Return the (x, y) coordinate for the center point of the cell that contains the specified text.  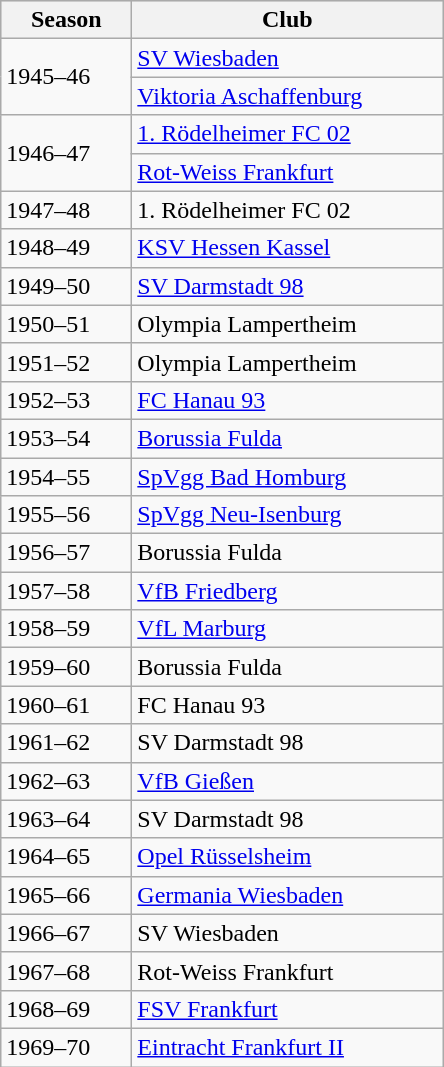
VfL Marburg (288, 629)
1956–57 (66, 553)
SpVgg Bad Homburg (288, 477)
1967–68 (66, 971)
1966–67 (66, 933)
1950–51 (66, 324)
1949–50 (66, 286)
1963–64 (66, 819)
1952–53 (66, 400)
1954–55 (66, 477)
Opel Rüsselsheim (288, 857)
1959–60 (66, 667)
SpVgg Neu-Isenburg (288, 515)
1969–70 (66, 1047)
1946–47 (66, 153)
1953–54 (66, 438)
KSV Hessen Kassel (288, 248)
1960–61 (66, 705)
Viktoria Aschaffenburg (288, 96)
1945–46 (66, 77)
Club (288, 20)
VfB Gießen (288, 781)
1951–52 (66, 362)
Eintracht Frankfurt II (288, 1047)
1968–69 (66, 1009)
1965–66 (66, 895)
1961–62 (66, 743)
Germania Wiesbaden (288, 895)
1948–49 (66, 248)
1955–56 (66, 515)
1957–58 (66, 591)
1947–48 (66, 210)
VfB Friedberg (288, 591)
1964–65 (66, 857)
FSV Frankfurt (288, 1009)
Season (66, 20)
1958–59 (66, 629)
1962–63 (66, 781)
